Determine the [X, Y] coordinate at the center of the cell enclosing the given text.  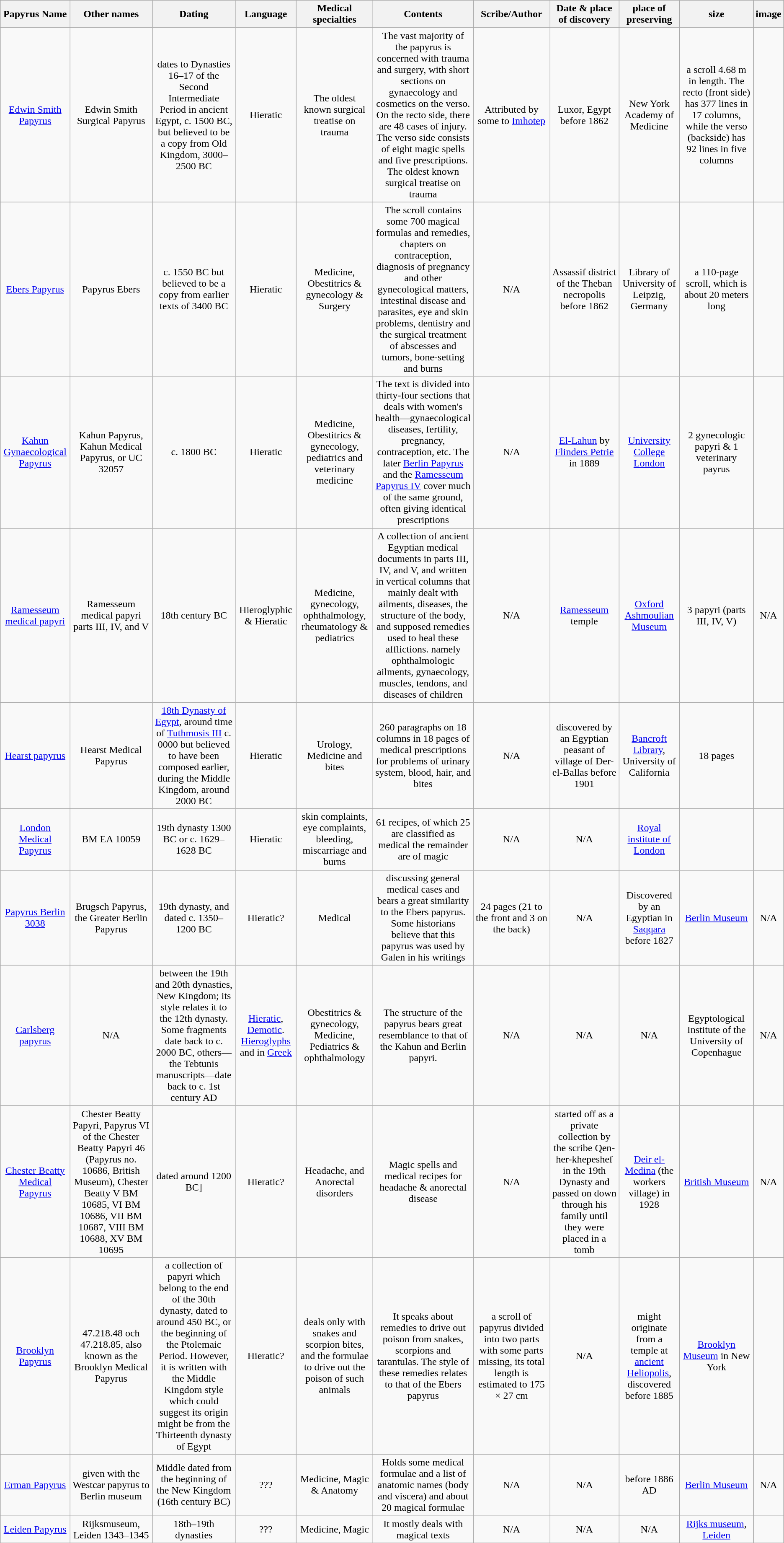
19th dynasty, and dated c. 1350–1200 BC [194, 918]
Brugsch Papyrus, the Greater Berlin Papyrus [111, 918]
New York Academy of Medicine [649, 115]
image [769, 14]
61 recipes, of which 25 are classified as medical the remainder are of magic [423, 839]
deals only with snakes and scorpion bites, and the formulae to drive out the poison of such animals [335, 1356]
Medicine, gynecology, ophthalmology, rheumatology & pediatrics [335, 615]
Carlsberg papyrus [35, 1035]
The structure of the papyrus bears great resemblance to that of the Kahun and Berlin papyri. [423, 1035]
c. 1550 BC but believed to be a copy from earlier texts of 3400 BC [194, 289]
might originate from a temple at ancient Heliopolis, discovered before 1885 [649, 1356]
British Museum [717, 1181]
Ebers Papyrus [35, 289]
Language [266, 14]
260 paragraphs on 18 columns in 18 pages of medical prescriptions for problems of urinary system, blood, hair, and bites [423, 756]
Scribe/Author [511, 14]
Medicine, Magic & Anatomy [335, 1485]
The oldest known surgical treatise on trauma [335, 115]
a scroll 4.68 m in length. The recto (front side) has 377 lines in 17 columns, while the verso (backside) has 92 lines in five columns [717, 115]
Leiden Papyrus [35, 1529]
Ramesseum medical papyri [35, 615]
18 pages [717, 756]
47.218.48 och 47.218.85, also known as the Brooklyn Medical Papyrus [111, 1356]
Royal institute of London [649, 839]
given with the Westcar papyrus to Berlin museum [111, 1485]
24 pages (21 to the front and 3 on the back) [511, 918]
a 110-page scroll, which is about 20 meters long [717, 289]
Rijks museum, Leiden [717, 1529]
Medicine, Obestitrics & gynecology & Surgery [335, 289]
Deir el-Medina (the workers village) in 1928 [649, 1181]
19th dynasty 1300 BC or c. 1629–1628 BC [194, 839]
Dating [194, 14]
dates to Dynasties 16–17 of the Second Intermediate Period in ancient Egypt, c. 1500 BC, but believed to be a copy from Old Kingdom, 3000–2500 BC [194, 115]
Edwin Smith Papyrus [35, 115]
Bancroft Library, University of California [649, 756]
It mostly deals with magical texts [423, 1529]
Ramesseum medical papyri parts III, IV, and V [111, 615]
skin complaints, eye complaints, bleeding, miscarriage and burns [335, 839]
Middle dated from the beginning of the New Kingdom (16th century BC) [194, 1485]
place of preserving [649, 14]
Headache, and Anorectal disorders [335, 1181]
Medical [335, 918]
Papyrus Name [35, 14]
Contents [423, 14]
Hearst Medical Papyrus [111, 756]
Papyrus Berlin 3038 [35, 918]
a scroll of papyrus divided into two parts with some parts missing, its total length is estimated to 175 × 27 cm [511, 1356]
Egyptological Institute of the University of Copenhague [717, 1035]
Brooklyn Museum in New York [717, 1356]
c. 1800 BC [194, 452]
Papyrus Ebers [111, 289]
2 gynecologic papyri & 1 veterinary payrus [717, 452]
18th century BC [194, 615]
Oxford Ashmoulian Museum [649, 615]
Urology, Medicine and bites [335, 756]
Medicine, Magic [335, 1529]
Brooklyn Papyrus [35, 1356]
discovered by an Egyptian peasant of village of Der-el-Ballas before 1901 [584, 756]
3 papyri (parts III, IV, V) [717, 615]
Assassif district of the Theban necropolis before 1862 [584, 289]
dated around 1200 BC] [194, 1181]
BM EA 10059 [111, 839]
Luxor, Egypt before 1862 [584, 115]
Rijksmuseum, Leiden 1343–1345 [111, 1529]
Kahun Gynaecological Papyrus [35, 452]
Medical specialties [335, 14]
El-Lahun by Flinders Petrie in 1889 [584, 452]
Hieratic, Demotic. Hieroglyphs and in Greek [266, 1035]
Attributed by some to Imhotep [511, 115]
Edwin Smith Surgical Papyrus [111, 115]
University College London [649, 452]
size [717, 14]
18th–19th dynasties [194, 1529]
Date & place of discovery [584, 14]
before 1886 AD [649, 1485]
18th Dynasty of Egypt, around time of Tuthmosis III c. 0000 but believed to have been composed earlier, during the Middle Kingdom, around 2000 BC [194, 756]
Erman Papyrus [35, 1485]
It speaks about remedies to drive out poison from snakes, scorpions and tarantulas. The style of these remedies relates to that of the Ebers papyrus [423, 1356]
Chester Beatty Medical Papyrus [35, 1181]
Other names [111, 14]
Medicine, Obestitrics & gynecology, pediatrics and veterinary medicine [335, 452]
Hieroglyphic & Hieratic [266, 615]
Kahun Papyrus, Kahun Medical Papyrus, or UC 32057 [111, 452]
Magic spells and medical recipes for headache & anorectal disease [423, 1181]
Ramesseum temple [584, 615]
Library of University of Leipzig, Germany [649, 289]
Obestitrics & gynecology, Medicine, Pediatrics & ophthalmology [335, 1035]
London Medical Papyrus [35, 839]
Holds some medical formulae and a list of anatomic names (body and viscera) and about 20 magical formulae [423, 1485]
Hearst papyrus [35, 756]
Discovered by an Egyptian in Saqqara before 1827 [649, 918]
